Determine the (X, Y) coordinate at the center of the cell enclosing the given text.  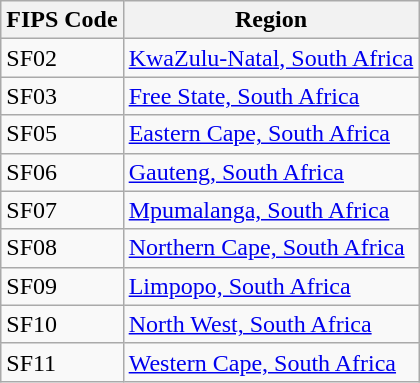
SF10 (62, 324)
SF09 (62, 286)
SF05 (62, 134)
SF03 (62, 96)
FIPS Code (62, 20)
SF08 (62, 248)
Gauteng, South Africa (271, 172)
Eastern Cape, South Africa (271, 134)
Region (271, 20)
Western Cape, South Africa (271, 362)
Free State, South Africa (271, 96)
SF07 (62, 210)
Mpumalanga, South Africa (271, 210)
North West, South Africa (271, 324)
Limpopo, South Africa (271, 286)
SF11 (62, 362)
SF02 (62, 58)
Northern Cape, South Africa (271, 248)
SF06 (62, 172)
KwaZulu-Natal, South Africa (271, 58)
